Provide the [X, Y] coordinate of the cell's center where the given text is located.  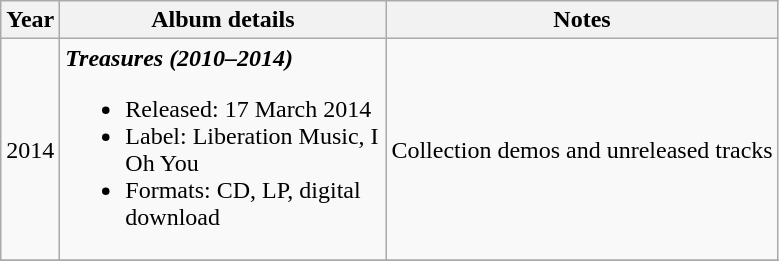
Collection demos and unreleased tracks [582, 150]
2014 [30, 150]
Album details [223, 20]
Treasures (2010–2014)Released: 17 March 2014Label: Liberation Music, I Oh YouFormats: CD, LP, digital download [223, 150]
Notes [582, 20]
Year [30, 20]
